Pinpoint the cell where the given text exists, returning its (x, y) midpoint coordinate. 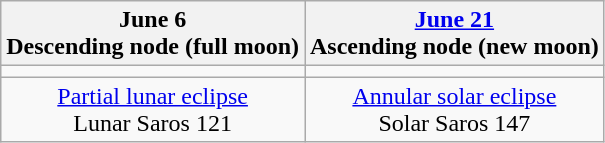
Partial lunar eclipseLunar Saros 121 (153, 110)
June 6Descending node (full moon) (153, 34)
Annular solar eclipseSolar Saros 147 (454, 110)
June 21Ascending node (new moon) (454, 34)
